Find where the given text appears and provide that cell's center as (X, Y) coordinate. 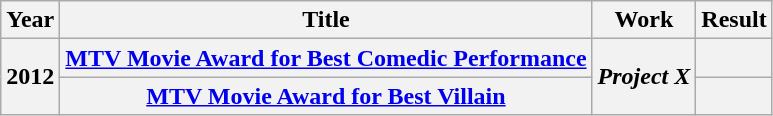
Year (30, 20)
Work (644, 20)
Project X (644, 77)
Result (734, 20)
MTV Movie Award for Best Villain (326, 96)
Title (326, 20)
MTV Movie Award for Best Comedic Performance (326, 58)
2012 (30, 77)
